Locate the cell with the specified text and output its (X, Y) center coordinate. 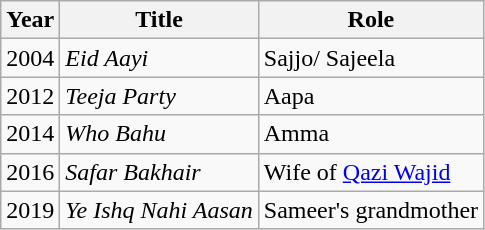
Safar Bakhair (159, 172)
2016 (30, 172)
Amma (370, 134)
2012 (30, 96)
2019 (30, 210)
Role (370, 20)
Ye Ishq Nahi Aasan (159, 210)
Eid Aayi (159, 58)
Wife of Qazi Wajid (370, 172)
Title (159, 20)
2014 (30, 134)
Aapa (370, 96)
Sameer's grandmother (370, 210)
Sajjo/ Sajeela (370, 58)
Year (30, 20)
2004 (30, 58)
Teeja Party (159, 96)
Who Bahu (159, 134)
